Extract the (x, y) coordinate from the center of the cell holding the provided text.  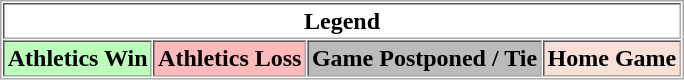
Athletics Win (78, 58)
Game Postponed / Tie (424, 58)
Legend (342, 21)
Home Game (612, 58)
Athletics Loss (230, 58)
